Pinpoint the cell where the given text exists, returning its (X, Y) midpoint coordinate. 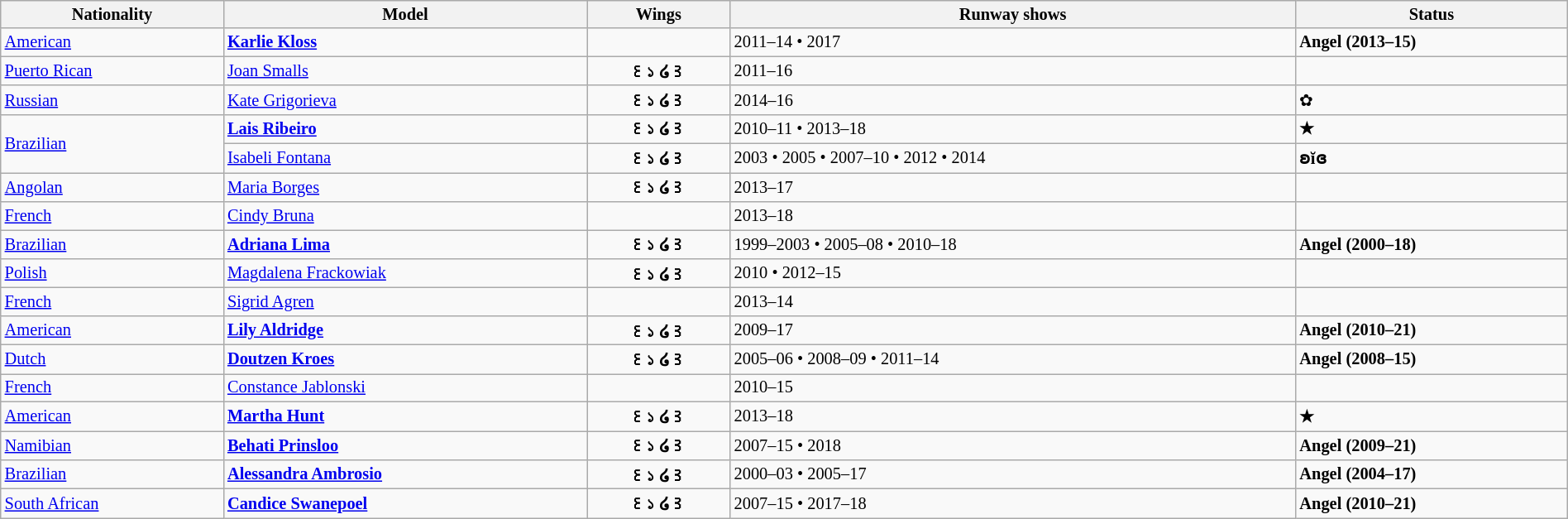
Angel (2013–15) (1432, 42)
Dutch (112, 359)
Adriana Lima (405, 243)
2010 • 2012–15 (1013, 273)
Puerto Rican (112, 71)
Candice Swanepoel (405, 503)
2011–14 • 2017 (1013, 42)
2005–06 • 2008–09 • 2011–14 (1013, 359)
Wings (658, 14)
Cindy Bruna (405, 215)
2013–17 (1013, 187)
Constance Jablonski (405, 387)
Polish (112, 273)
Sigrid Agren (405, 301)
Joan Smalls (405, 71)
Martha Hunt (405, 416)
2003 • 2005 • 2007–10 • 2012 • 2014 (1013, 157)
Karlie Kloss (405, 42)
✿ (1432, 99)
Runway shows (1013, 14)
2014–16 (1013, 99)
2007–15 • 2018 (1013, 445)
2010–11 • 2013–18 (1013, 129)
Russian (112, 99)
Magdalena Frackowiak (405, 273)
South African (112, 503)
Angel (2000–18) (1432, 243)
ʚĭɞ (1432, 157)
2000–03 • 2005–17 (1013, 473)
Lais Ribeiro (405, 129)
Angolan (112, 187)
Angel (2009–21) (1432, 445)
Namibian (112, 445)
Model (405, 14)
2009–17 (1013, 329)
Maria Borges (405, 187)
1999–2003 • 2005–08 • 2010–18 (1013, 243)
2007–15 • 2017–18 (1013, 503)
Kate Grigorieva (405, 99)
Angel (2008–15) (1432, 359)
Angel (2004–17) (1432, 473)
2011–16 (1013, 71)
Isabeli Fontana (405, 157)
2010–15 (1013, 387)
Doutzen Kroes (405, 359)
Status (1432, 14)
Behati Prinsloo (405, 445)
Lily Aldridge (405, 329)
2013–14 (1013, 301)
Nationality (112, 14)
Alessandra Ambrosio (405, 473)
